Determine the [X, Y] coordinate at the center of the cell enclosing the given text.  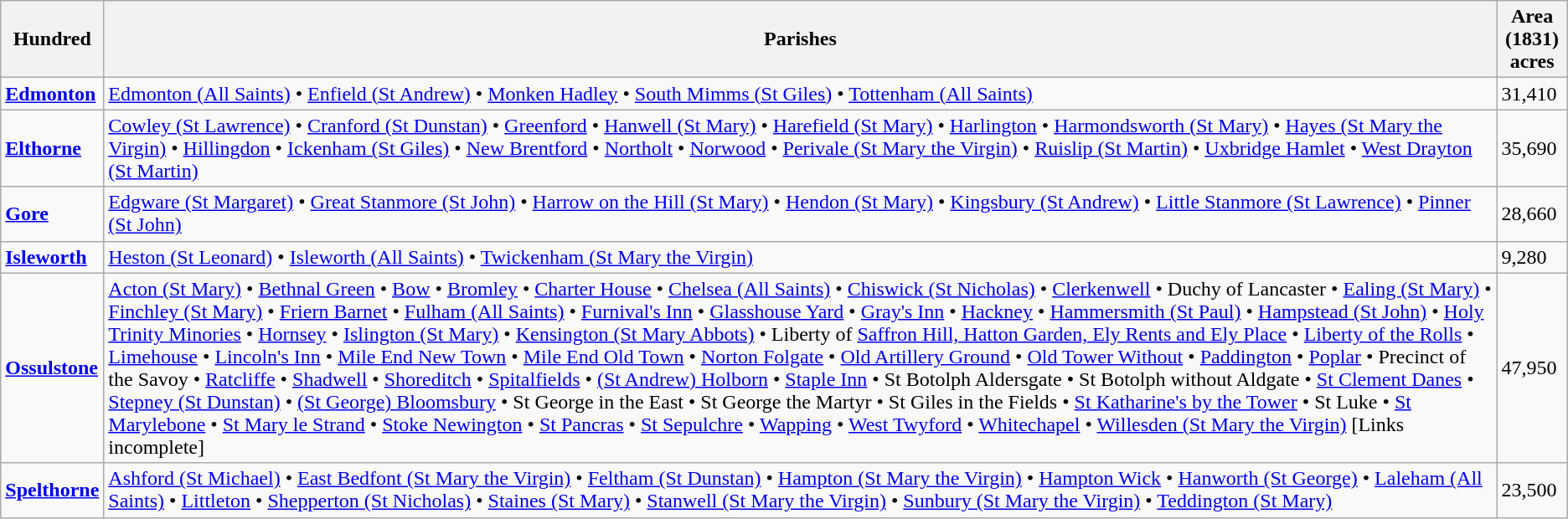
Isleworth [52, 257]
Area (1831)acres [1532, 39]
47,950 [1532, 368]
Elthorne [52, 148]
Parishes [801, 39]
28,660 [1532, 214]
35,690 [1532, 148]
Hundred [52, 39]
Edmonton (All Saints) • Enfield (St Andrew) • Monken Hadley • South Mimms (St Giles) • Tottenham (All Saints) [801, 94]
Heston (St Leonard) • Isleworth (All Saints) • Twickenham (St Mary the Virgin) [801, 257]
Ossulstone [52, 368]
31,410 [1532, 94]
9,280 [1532, 257]
23,500 [1532, 491]
Edmonton [52, 94]
Gore [52, 214]
Spelthorne [52, 491]
